Return the [x, y] coordinate for the center point of the cell that contains the specified text.  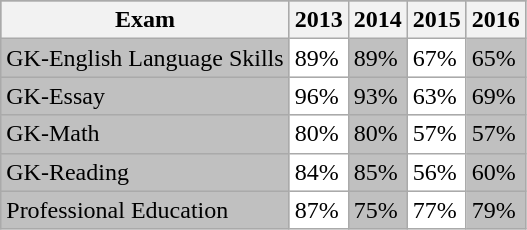
69% [496, 96]
79% [496, 210]
84% [318, 172]
GK-Math [145, 134]
2014 [378, 20]
77% [436, 210]
GK-Essay [145, 96]
63% [436, 96]
2016 [496, 20]
GK-Reading [145, 172]
67% [436, 58]
Professional Education [145, 210]
96% [318, 96]
Exam [145, 20]
75% [378, 210]
60% [496, 172]
65% [496, 58]
2013 [318, 20]
87% [318, 210]
93% [378, 96]
GK-English Language Skills [145, 58]
85% [378, 172]
2015 [436, 20]
56% [436, 172]
